Find where the given text appears and provide that cell's center as [x, y] coordinate. 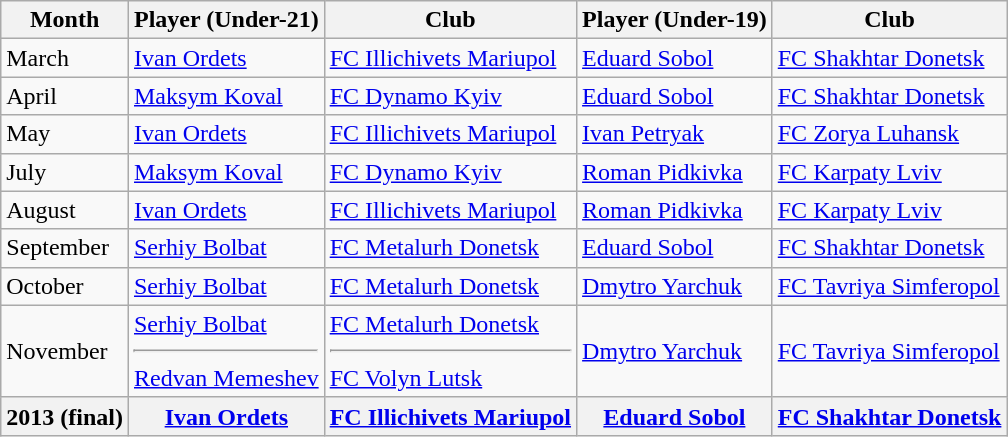
May [65, 134]
November [65, 351]
April [65, 96]
Player (Under-21) [226, 20]
Month [65, 20]
August [65, 210]
Serhiy BolbatRedvan Memeshev [226, 351]
FC Metalurh DonetskFC Volyn Lutsk [450, 351]
October [65, 286]
March [65, 58]
July [65, 172]
Ivan Petryak [675, 134]
2013 (final) [65, 416]
Player (Under-19) [675, 20]
September [65, 248]
FC Zorya Luhansk [890, 134]
